Extract the [x, y] coordinate from the center of the cell holding the provided text.  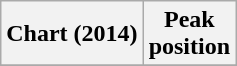
Peakposition [189, 34]
Chart (2014) [72, 34]
